Find where the given text appears and provide that cell's center as (X, Y) coordinate. 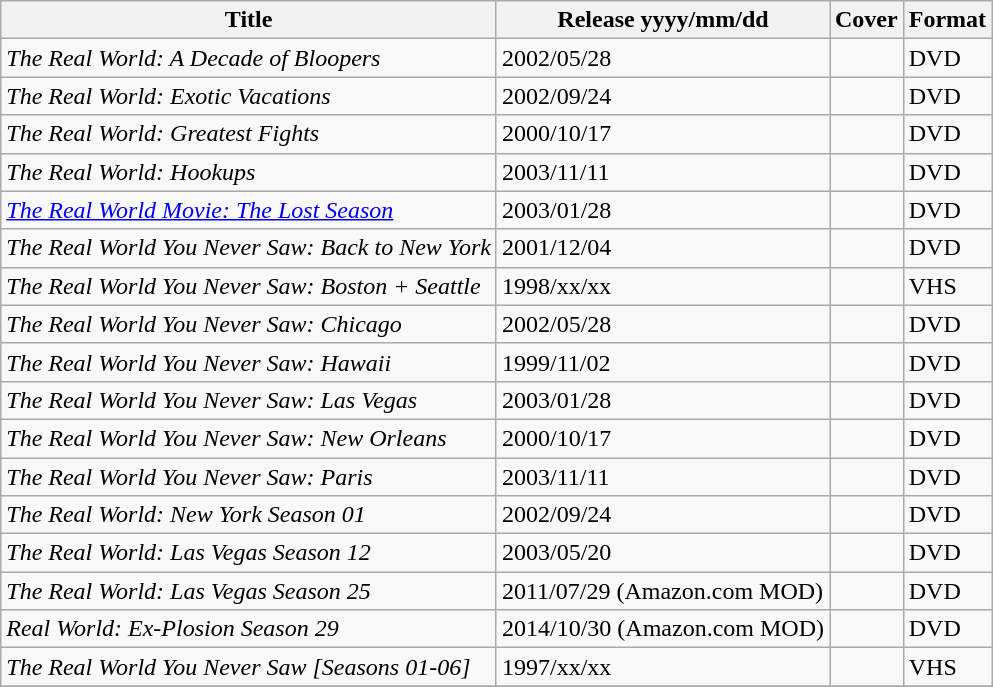
Format (947, 20)
The Real World: A Decade of Bloopers (249, 58)
2001/12/04 (662, 248)
2003/05/20 (662, 553)
The Real World You Never Saw: Las Vegas (249, 400)
The Real World: Exotic Vacations (249, 96)
The Real World You Never Saw: Boston + Seattle (249, 286)
The Real World You Never Saw: New Orleans (249, 438)
2014/10/30 (Amazon.com MOD) (662, 629)
1997/xx/xx (662, 667)
The Real World You Never Saw: Back to New York (249, 248)
The Real World Movie: The Lost Season (249, 210)
The Real World You Never Saw [Seasons 01-06] (249, 667)
The Real World: New York Season 01 (249, 515)
The Real World: Hookups (249, 172)
1998/xx/xx (662, 286)
The Real World: Las Vegas Season 25 (249, 591)
Real World: Ex-Plosion Season 29 (249, 629)
1999/11/02 (662, 362)
Title (249, 20)
2011/07/29 (Amazon.com MOD) (662, 591)
The Real World: Las Vegas Season 12 (249, 553)
Cover (867, 20)
The Real World You Never Saw: Paris (249, 477)
The Real World You Never Saw: Hawaii (249, 362)
The Real World You Never Saw: Chicago (249, 324)
Release yyyy/mm/dd (662, 20)
The Real World: Greatest Fights (249, 134)
